From the cell containing the given text, extract its center point as (X, Y) coordinate. 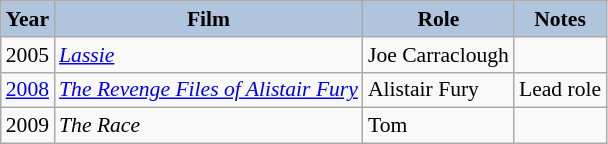
2008 (28, 90)
2009 (28, 126)
Film (208, 19)
Tom (438, 126)
Alistair Fury (438, 90)
The Revenge Files of Alistair Fury (208, 90)
Role (438, 19)
Joe Carraclough (438, 55)
2005 (28, 55)
Lead role (560, 90)
The Race (208, 126)
Lassie (208, 55)
Year (28, 19)
Notes (560, 19)
